Extract the [X, Y] coordinate from the center of the cell holding the provided text.  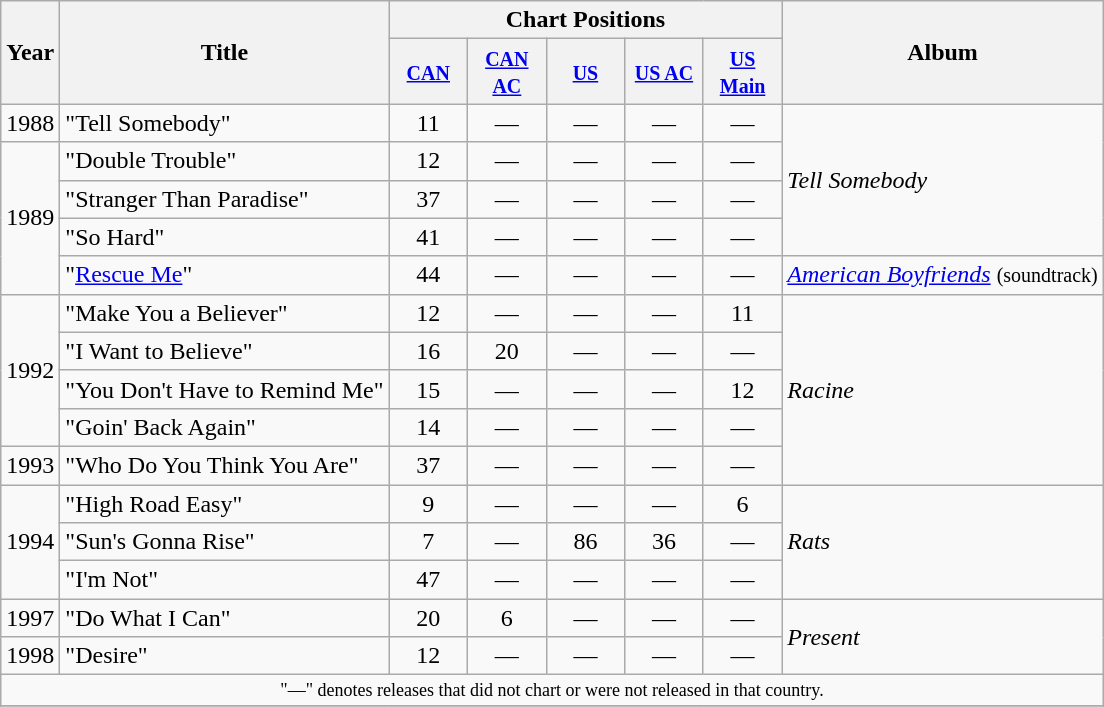
47 [428, 580]
Year [30, 52]
"I'm Not" [224, 580]
44 [428, 275]
USMain [742, 72]
1998 [30, 656]
American Boyfriends (soundtrack) [942, 275]
"Stranger Than Paradise" [224, 199]
41 [428, 237]
Album [942, 52]
1988 [30, 123]
"Make You a Believer" [224, 313]
9 [428, 503]
1997 [30, 618]
"Desire" [224, 656]
"You Don't Have to Remind Me" [224, 389]
86 [586, 542]
"I Want to Believe" [224, 351]
"So Hard" [224, 237]
1992 [30, 370]
14 [428, 427]
Title [224, 52]
Racine [942, 389]
US [586, 72]
16 [428, 351]
Tell Somebody [942, 180]
Rats [942, 541]
1989 [30, 218]
36 [664, 542]
1993 [30, 465]
CAN AC [508, 72]
Chart Positions [586, 20]
Present [942, 637]
"Double Trouble" [224, 161]
"Tell Somebody" [224, 123]
US AC [664, 72]
"High Road Easy" [224, 503]
"Do What I Can" [224, 618]
"—" denotes releases that did not chart or were not released in that country. [552, 690]
15 [428, 389]
"Sun's Gonna Rise" [224, 542]
1994 [30, 541]
"Goin' Back Again" [224, 427]
CAN [428, 72]
"Who Do You Think You Are" [224, 465]
"Rescue Me" [224, 275]
7 [428, 542]
